Identify which cell holds the provided text, then report its [x, y] central coordinate. 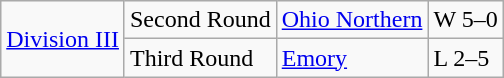
Ohio Northern [352, 20]
Emory [352, 58]
Division III [63, 39]
Third Round [200, 58]
Second Round [200, 20]
W 5–0 [466, 20]
L 2–5 [466, 58]
